Detect which cell encompasses the target text, then output its (x, y) center coordinate. 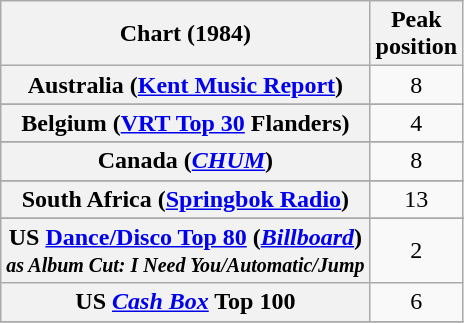
13 (416, 199)
Belgium (VRT Top 30 Flanders) (186, 123)
Canada (CHUM) (186, 161)
4 (416, 123)
Peakposition (416, 34)
2 (416, 250)
Australia (Kent Music Report) (186, 85)
Chart (1984) (186, 34)
US Cash Box Top 100 (186, 302)
South Africa (Springbok Radio) (186, 199)
6 (416, 302)
US Dance/Disco Top 80 (Billboard)as Album Cut: I Need You/Automatic/Jump (186, 250)
